Search for the cell housing the specified text and yield its [X, Y] center coordinate. 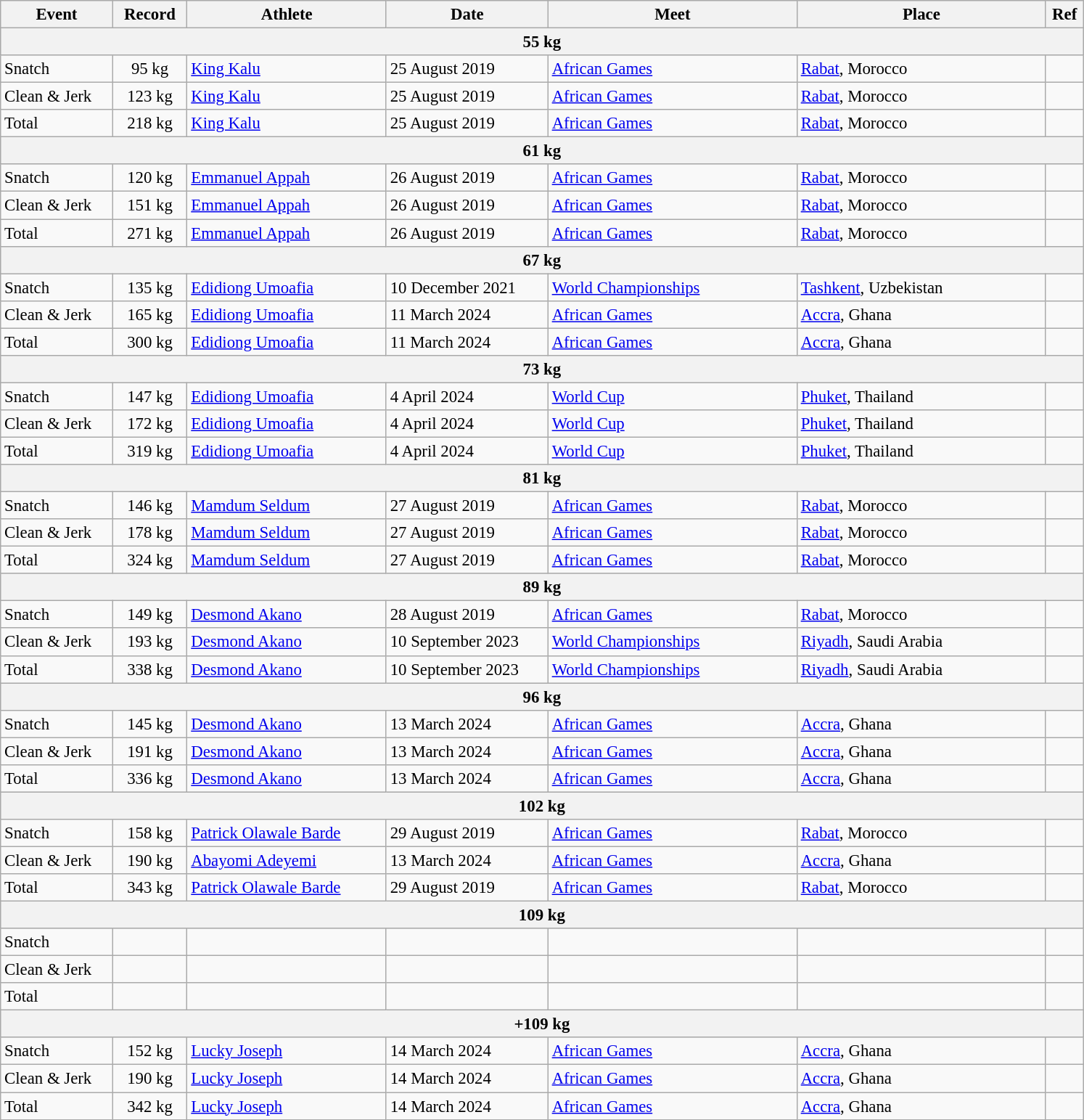
Ref [1064, 15]
Athlete [287, 15]
319 kg [149, 451]
158 kg [149, 833]
89 kg [542, 587]
324 kg [149, 560]
191 kg [149, 751]
Record [149, 15]
342 kg [149, 1106]
73 kg [542, 369]
193 kg [149, 642]
172 kg [149, 424]
300 kg [149, 342]
147 kg [149, 396]
95 kg [149, 69]
109 kg [542, 915]
145 kg [149, 724]
Event [57, 15]
271 kg [149, 233]
123 kg [149, 97]
151 kg [149, 205]
165 kg [149, 314]
Date [467, 15]
135 kg [149, 287]
81 kg [542, 478]
Tashkent, Uzbekistan [921, 287]
Abayomi Adeyemi [287, 860]
336 kg [149, 779]
338 kg [149, 669]
Place [921, 15]
55 kg [542, 42]
Meet [672, 15]
178 kg [149, 533]
+109 kg [542, 1024]
146 kg [149, 506]
28 August 2019 [467, 615]
10 December 2021 [467, 287]
120 kg [149, 178]
67 kg [542, 260]
343 kg [149, 888]
218 kg [149, 123]
152 kg [149, 1052]
149 kg [149, 615]
96 kg [542, 697]
61 kg [542, 151]
102 kg [542, 806]
